Detect which cell encompasses the target text, then output its (X, Y) center coordinate. 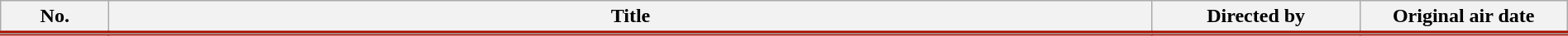
Title (630, 17)
Original air date (1464, 17)
No. (55, 17)
Directed by (1255, 17)
